Extract the (x, y) coordinate from the center of the cell holding the provided text.  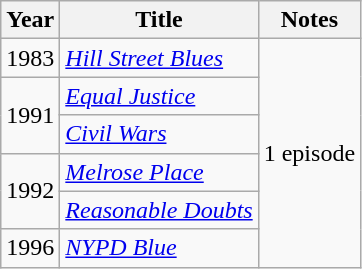
1983 (30, 58)
Title (159, 20)
Melrose Place (159, 172)
Reasonable Doubts (159, 210)
Equal Justice (159, 96)
1991 (30, 115)
1996 (30, 248)
Notes (309, 20)
Year (30, 20)
Hill Street Blues (159, 58)
1 episode (309, 153)
Civil Wars (159, 134)
NYPD Blue (159, 248)
1992 (30, 191)
